From the cell containing the given text, extract its center point as (x, y) coordinate. 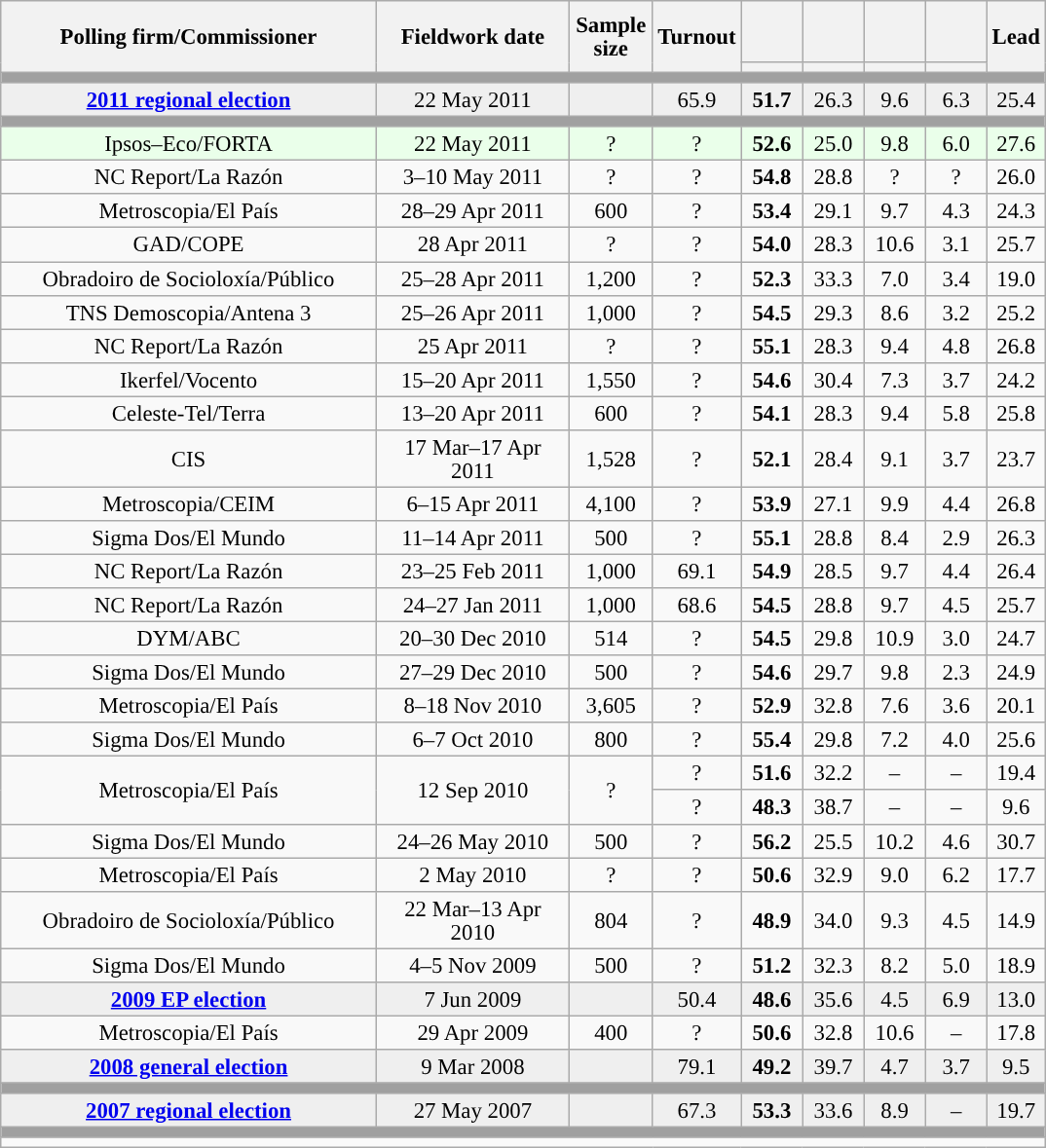
2011 regional election (189, 99)
15–20 Apr 2011 (472, 380)
25.5 (834, 841)
38.7 (834, 808)
23.7 (1016, 460)
53.9 (771, 504)
Ikerfel/Vocento (189, 380)
52.9 (771, 707)
54.1 (771, 413)
8.6 (894, 312)
4,100 (611, 504)
Metroscopia/CEIM (189, 504)
4.7 (894, 1067)
19.7 (1016, 1110)
29 Apr 2009 (472, 1032)
33.3 (834, 278)
4.0 (956, 740)
GAD/COPE (189, 245)
17.8 (1016, 1032)
3.2 (956, 312)
2 May 2010 (472, 874)
514 (611, 639)
7.0 (894, 278)
22 Mar–13 Apr 2010 (472, 919)
7.2 (894, 740)
79.1 (697, 1067)
24–26 May 2010 (472, 841)
35.6 (834, 999)
25.6 (1016, 740)
3–10 May 2011 (472, 177)
3.6 (956, 707)
1,200 (611, 278)
24–27 Jan 2011 (472, 606)
32.3 (834, 966)
24.9 (1016, 672)
65.9 (697, 99)
4.3 (956, 212)
27.6 (1016, 144)
53.4 (771, 212)
Sample size (611, 37)
32.2 (834, 773)
20–30 Dec 2010 (472, 639)
29.7 (834, 672)
50.4 (697, 999)
9.9 (894, 504)
3,605 (611, 707)
10.9 (894, 639)
1,550 (611, 380)
Celeste-Tel/Terra (189, 413)
17 Mar–17 Apr 2011 (472, 460)
Polling firm/Commissioner (189, 37)
32.9 (834, 874)
3.4 (956, 278)
5.8 (956, 413)
33.6 (834, 1110)
25 Apr 2011 (472, 347)
27–29 Dec 2010 (472, 672)
6.2 (956, 874)
52.6 (771, 144)
8–18 Nov 2010 (472, 707)
30.4 (834, 380)
10.2 (894, 841)
25.0 (834, 144)
8.2 (894, 966)
400 (611, 1032)
12 Sep 2010 (472, 791)
8.4 (894, 537)
Ipsos–Eco/FORTA (189, 144)
5.0 (956, 966)
13.0 (1016, 999)
25–26 Apr 2011 (472, 312)
53.3 (771, 1110)
54.9 (771, 571)
55.4 (771, 740)
67.3 (697, 1110)
28.4 (834, 460)
14.9 (1016, 919)
25.8 (1016, 413)
2009 EP election (189, 999)
48.9 (771, 919)
54.8 (771, 177)
39.7 (834, 1067)
800 (611, 740)
24.3 (1016, 212)
69.1 (697, 571)
56.2 (771, 841)
68.6 (697, 606)
27 May 2007 (472, 1110)
2.9 (956, 537)
27.1 (834, 504)
25.2 (1016, 312)
26.0 (1016, 177)
24.7 (1016, 639)
51.7 (771, 99)
Turnout (697, 37)
49.2 (771, 1067)
17.7 (1016, 874)
804 (611, 919)
2008 general election (189, 1067)
28–29 Apr 2011 (472, 212)
9.5 (1016, 1067)
28 Apr 2011 (472, 245)
6.0 (956, 144)
9.1 (894, 460)
2.3 (956, 672)
1,528 (611, 460)
34.0 (834, 919)
3.1 (956, 245)
7.6 (894, 707)
4–5 Nov 2009 (472, 966)
13–20 Apr 2011 (472, 413)
3.0 (956, 639)
24.2 (1016, 380)
29.1 (834, 212)
48.3 (771, 808)
28.5 (834, 571)
23–25 Feb 2011 (472, 571)
29.3 (834, 312)
25.4 (1016, 99)
4.8 (956, 347)
51.2 (771, 966)
7 Jun 2009 (472, 999)
DYM/ABC (189, 639)
11–14 Apr 2011 (472, 537)
54.0 (771, 245)
6–7 Oct 2010 (472, 740)
6.9 (956, 999)
6–15 Apr 2011 (472, 504)
9.3 (894, 919)
8.9 (894, 1110)
Lead (1016, 37)
9 Mar 2008 (472, 1067)
CIS (189, 460)
19.0 (1016, 278)
2007 regional election (189, 1110)
7.3 (894, 380)
4.6 (956, 841)
52.3 (771, 278)
25–28 Apr 2011 (472, 278)
51.6 (771, 773)
30.7 (1016, 841)
48.6 (771, 999)
6.3 (956, 99)
18.9 (1016, 966)
26.4 (1016, 571)
19.4 (1016, 773)
9.0 (894, 874)
20.1 (1016, 707)
Fieldwork date (472, 37)
52.1 (771, 460)
TNS Demoscopia/Antena 3 (189, 312)
